Pinpoint the cell where the given text exists, returning its (X, Y) midpoint coordinate. 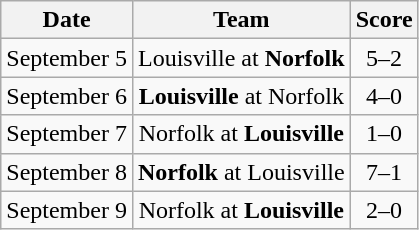
September 6 (67, 96)
4–0 (384, 96)
5–2 (384, 58)
September 8 (67, 172)
September 9 (67, 210)
September 7 (67, 134)
Date (67, 20)
7–1 (384, 172)
Score (384, 20)
September 5 (67, 58)
2–0 (384, 210)
1–0 (384, 134)
Team (241, 20)
